Pinpoint the cell where the given text exists, returning its (X, Y) midpoint coordinate. 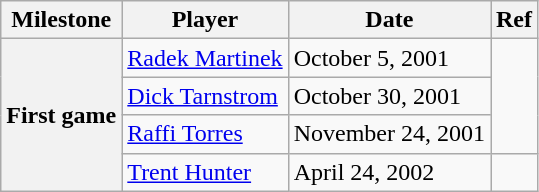
November 24, 2001 (389, 134)
Date (389, 20)
April 24, 2002 (389, 172)
First game (62, 115)
Milestone (62, 20)
October 5, 2001 (389, 58)
Dick Tarnstrom (205, 96)
Player (205, 20)
Ref (514, 20)
Trent Hunter (205, 172)
Raffi Torres (205, 134)
October 30, 2001 (389, 96)
Radek Martinek (205, 58)
